From the cell containing the given text, extract its center point as (x, y) coordinate. 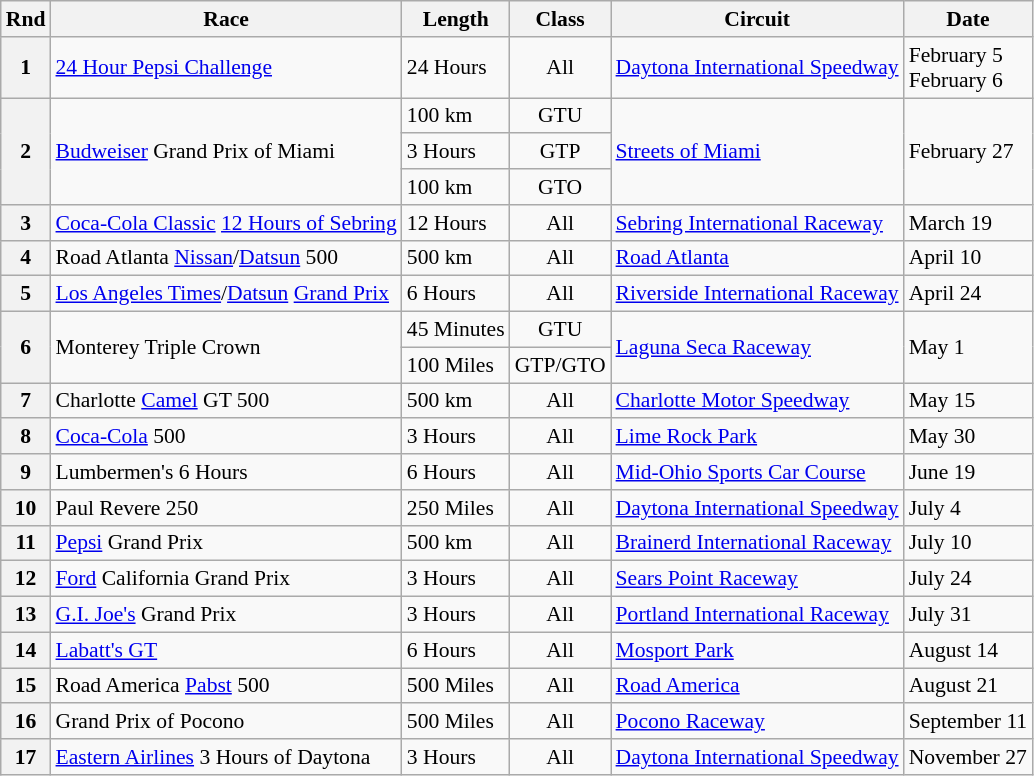
Road Atlanta Nissan/Datsun 500 (226, 258)
Charlotte Camel GT 500 (226, 401)
Coca-Cola 500 (226, 437)
Budweiser Grand Prix of Miami (226, 152)
Paul Revere 250 (226, 508)
17 (26, 757)
12 (26, 579)
9 (26, 472)
Sears Point Raceway (758, 579)
G.I. Joe's Grand Prix (226, 615)
4 (26, 258)
7 (26, 401)
Mid-Ohio Sports Car Course (758, 472)
2 (26, 152)
Pocono Raceway (758, 722)
Grand Prix of Pocono (226, 722)
13 (26, 615)
1 (26, 68)
Road America Pabst 500 (226, 686)
September 11 (968, 722)
May 1 (968, 348)
10 (26, 508)
June 19 (968, 472)
Lime Rock Park (758, 437)
8 (26, 437)
Rnd (26, 19)
Race (226, 19)
April 24 (968, 294)
Streets of Miami (758, 152)
Laguna Seca Raceway (758, 348)
February 5February 6 (968, 68)
Class (560, 19)
Pepsi Grand Prix (226, 543)
Sebring International Raceway (758, 223)
May 30 (968, 437)
12 Hours (456, 223)
Ford California Grand Prix (226, 579)
Brainerd International Raceway (758, 543)
6 (26, 348)
14 (26, 650)
Portland International Raceway (758, 615)
Eastern Airlines 3 Hours of Daytona (226, 757)
Road Atlanta (758, 258)
February 27 (968, 152)
Length (456, 19)
16 (26, 722)
5 (26, 294)
Circuit (758, 19)
April 10 (968, 258)
GTO (560, 187)
GTP (560, 152)
May 15 (968, 401)
Monterey Triple Crown (226, 348)
Coca-Cola Classic 12 Hours of Sebring (226, 223)
45 Minutes (456, 330)
July 31 (968, 615)
100 Miles (456, 365)
Charlotte Motor Speedway (758, 401)
Labatt's GT (226, 650)
250 Miles (456, 508)
11 (26, 543)
24 Hour Pepsi Challenge (226, 68)
July 24 (968, 579)
24 Hours (456, 68)
July 4 (968, 508)
August 21 (968, 686)
15 (26, 686)
July 10 (968, 543)
Los Angeles Times/Datsun Grand Prix (226, 294)
Date (968, 19)
GTP/GTO (560, 365)
3 (26, 223)
March 19 (968, 223)
Road America (758, 686)
Lumbermen's 6 Hours (226, 472)
Mosport Park (758, 650)
November 27 (968, 757)
Riverside International Raceway (758, 294)
August 14 (968, 650)
